Return the [x, y] coordinate for the center point of the cell that contains the specified text.  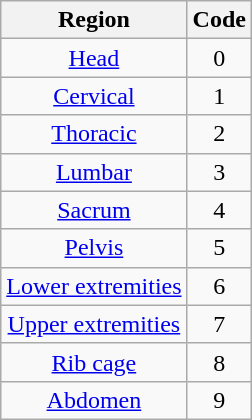
Thoracic [94, 134]
1 [219, 96]
Head [94, 58]
9 [219, 400]
3 [219, 172]
Upper extremities [94, 324]
Sacrum [94, 210]
Lower extremities [94, 286]
Lumbar [94, 172]
0 [219, 58]
4 [219, 210]
Abdomen [94, 400]
Rib cage [94, 362]
2 [219, 134]
Pelvis [94, 248]
8 [219, 362]
Code [219, 20]
Cervical [94, 96]
Region [94, 20]
5 [219, 248]
7 [219, 324]
6 [219, 286]
